Determine the (x, y) coordinate at the center of the cell enclosing the given text.  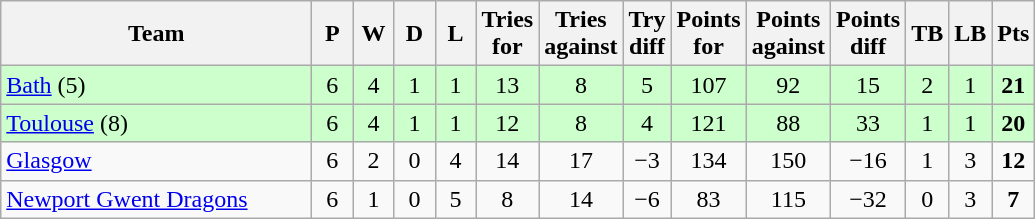
Try diff (647, 34)
17 (581, 161)
P (332, 34)
33 (868, 123)
Newport Gwent Dragons (156, 199)
Tries for (508, 34)
121 (708, 123)
115 (788, 199)
Points diff (868, 34)
−6 (647, 199)
−16 (868, 161)
Tries against (581, 34)
20 (1014, 123)
88 (788, 123)
Team (156, 34)
Bath (5) (156, 85)
−3 (647, 161)
150 (788, 161)
Pts (1014, 34)
Glasgow (156, 161)
7 (1014, 199)
−32 (868, 199)
21 (1014, 85)
Toulouse (8) (156, 123)
D (414, 34)
L (456, 34)
W (374, 34)
15 (868, 85)
LB (970, 34)
13 (508, 85)
Points against (788, 34)
134 (708, 161)
83 (708, 199)
Points for (708, 34)
TB (928, 34)
92 (788, 85)
107 (708, 85)
